Provide the (x, y) coordinate of the cell's center where the given text is located.  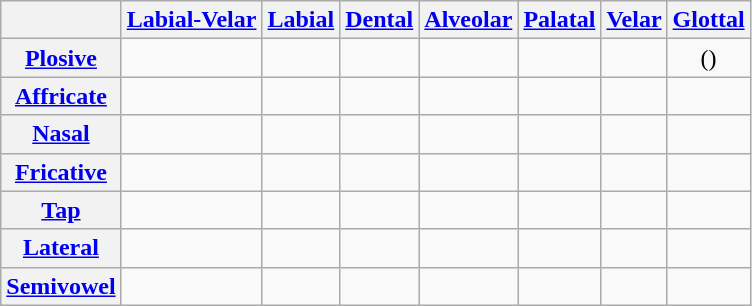
Plosive (61, 58)
Alveolar (468, 20)
Dental (380, 20)
Nasal (61, 134)
Semivowel (61, 286)
Glottal (708, 20)
Fricative (61, 172)
Palatal (560, 20)
Labial (301, 20)
Labial-Velar (192, 20)
Tap (61, 210)
Affricate (61, 96)
() (708, 58)
Lateral (61, 248)
Velar (634, 20)
